Capture the cell that displays the provided text and extract its (X, Y) central coordinate. 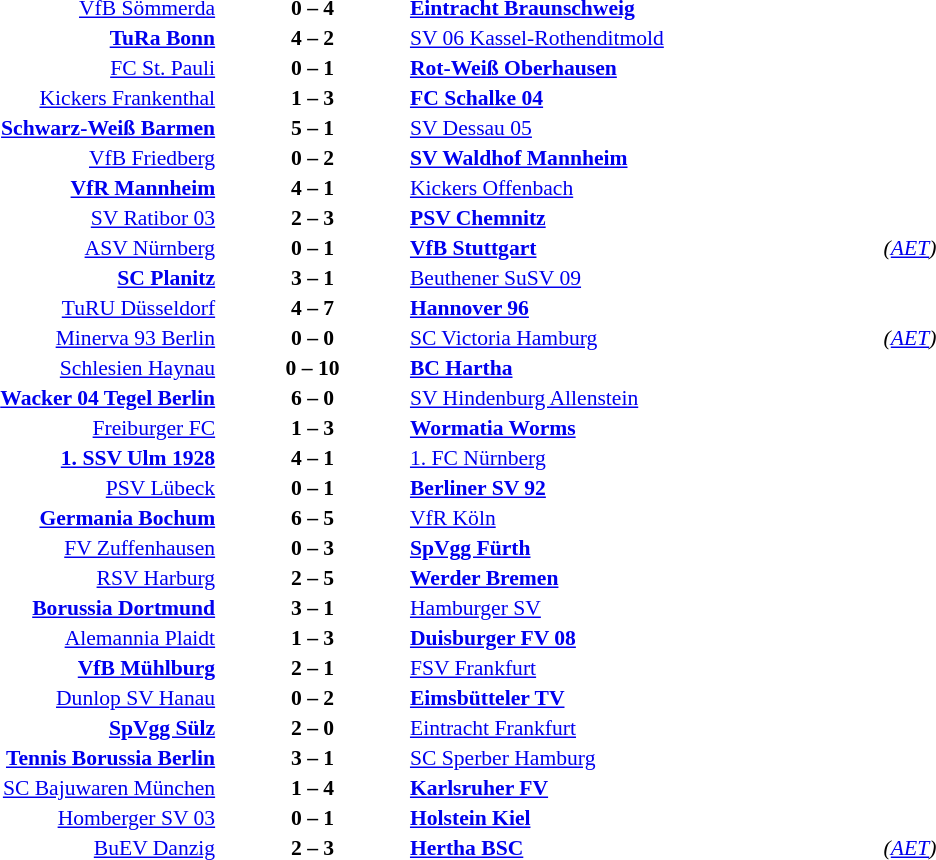
4 – 2 (312, 38)
Eimsbütteler TV (644, 698)
FSV Frankfurt (644, 668)
BC Hartha (644, 368)
Beuthener SuSV 09 (644, 278)
Duisburger FV 08 (644, 638)
6 – 5 (312, 518)
Hannover 96 (644, 308)
1. FC Nürnberg (644, 458)
PSV Chemnitz (644, 218)
Kickers Offenbach (644, 188)
SV Waldhof Mannheim (644, 158)
6 – 0 (312, 398)
VfR Köln (644, 518)
Berliner SV 92 (644, 488)
Rot-Weiß Oberhausen (644, 68)
0 – 3 (312, 548)
5 – 1 (312, 128)
SV Hindenburg Allenstein (644, 398)
SC Sperber Hamburg (644, 758)
2 – 1 (312, 668)
SV Dessau 05 (644, 128)
4 – 7 (312, 308)
Karlsruher FV (644, 788)
0 – 10 (312, 368)
0 – 0 (312, 338)
Hamburger SV (644, 608)
SV 06 Kassel-Rothenditmold (644, 38)
SC Victoria Hamburg (644, 338)
2 – 5 (312, 578)
FC Schalke 04 (644, 98)
SpVgg Fürth (644, 548)
VfB Stuttgart (644, 248)
2 – 3 (312, 218)
Werder Bremen (644, 578)
Holstein Kiel (644, 818)
2 – 0 (312, 728)
Wormatia Worms (644, 428)
Eintracht Frankfurt (644, 728)
1 – 4 (312, 788)
